Search for the cell housing the specified text and yield its (X, Y) center coordinate. 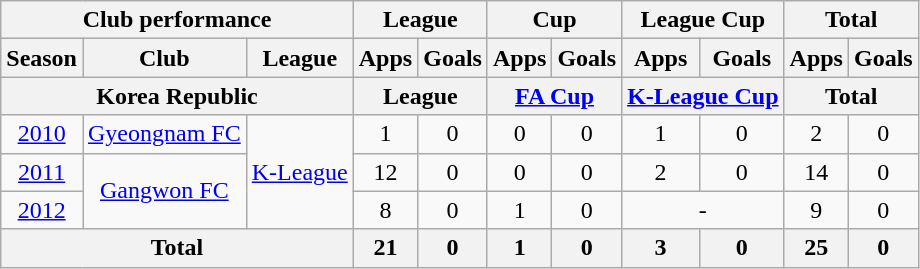
Club (164, 58)
- (703, 210)
2011 (42, 172)
21 (385, 248)
12 (385, 172)
2012 (42, 210)
Season (42, 58)
K-League (300, 172)
League Cup (703, 20)
K-League Cup (703, 96)
Cup (554, 20)
8 (385, 210)
3 (661, 248)
Gangwon FC (164, 191)
9 (816, 210)
Gyeongnam FC (164, 134)
FA Cup (554, 96)
2010 (42, 134)
Club performance (177, 20)
14 (816, 172)
25 (816, 248)
Korea Republic (177, 96)
